Capture the cell that displays the provided text and extract its (X, Y) central coordinate. 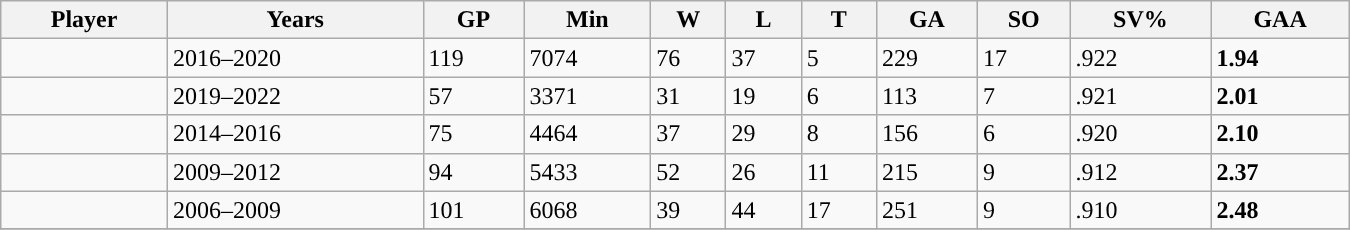
215 (926, 172)
113 (926, 96)
GA (926, 20)
11 (838, 172)
Min (588, 20)
101 (474, 210)
Player (84, 20)
L (764, 20)
76 (688, 58)
5 (838, 58)
7 (1023, 96)
119 (474, 58)
.920 (1140, 134)
2006–2009 (295, 210)
26 (764, 172)
2014–2016 (295, 134)
.921 (1140, 96)
52 (688, 172)
Years (295, 20)
7074 (588, 58)
SO (1023, 20)
1.94 (1280, 58)
2009–2012 (295, 172)
31 (688, 96)
2.10 (1280, 134)
2.48 (1280, 210)
3371 (588, 96)
2019–2022 (295, 96)
4464 (588, 134)
2016–2020 (295, 58)
GP (474, 20)
44 (764, 210)
.922 (1140, 58)
.910 (1140, 210)
5433 (588, 172)
2.37 (1280, 172)
29 (764, 134)
19 (764, 96)
251 (926, 210)
2.01 (1280, 96)
156 (926, 134)
94 (474, 172)
SV% (1140, 20)
229 (926, 58)
W (688, 20)
57 (474, 96)
8 (838, 134)
39 (688, 210)
T (838, 20)
6068 (588, 210)
.912 (1140, 172)
75 (474, 134)
GAA (1280, 20)
